Search for the cell housing the specified text and yield its [X, Y] center coordinate. 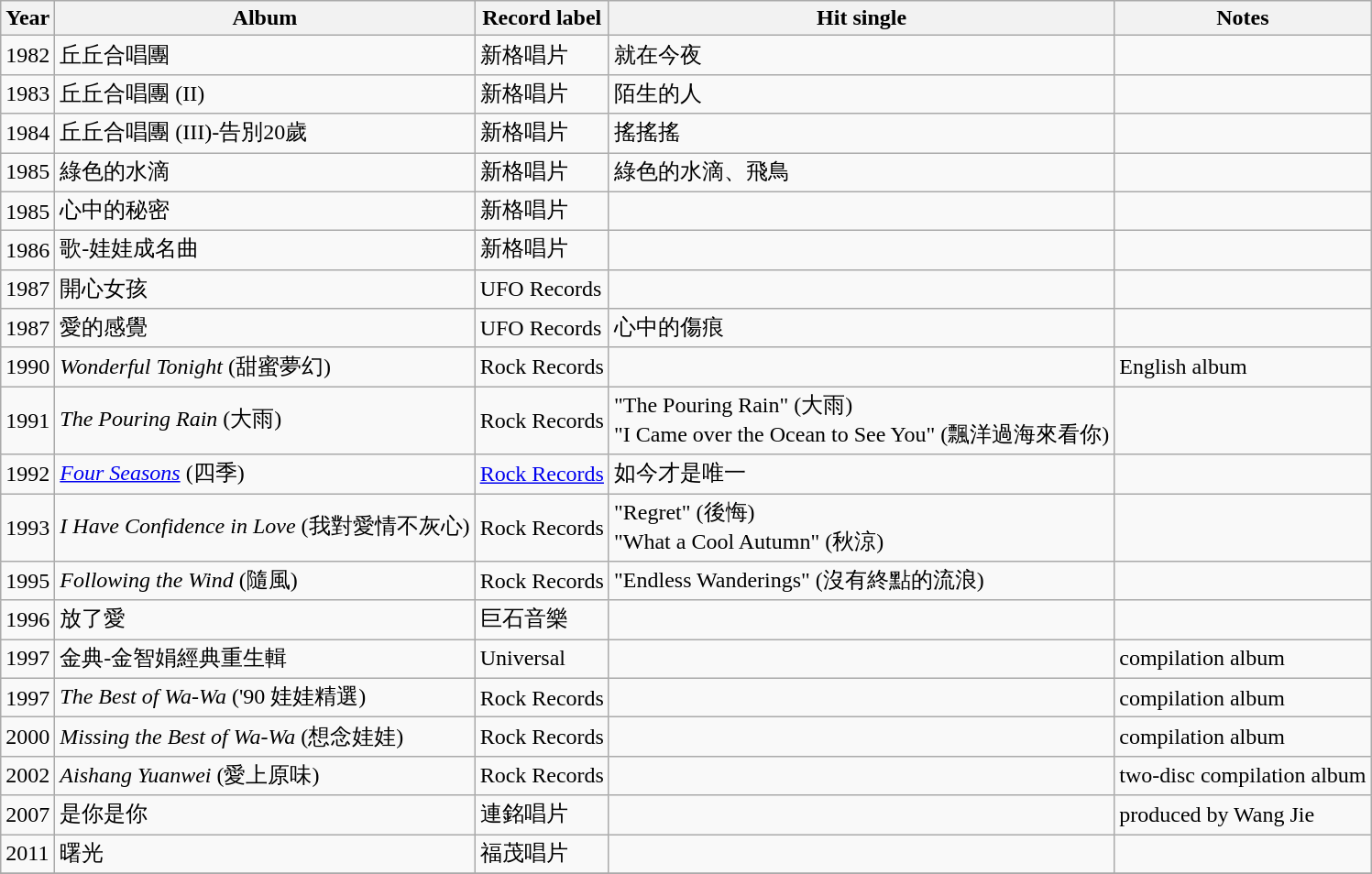
1984 [27, 134]
綠色的水滴、飛鳥 [862, 172]
開心女孩 [265, 290]
English album [1243, 366]
Missing the Best of Wa-Wa (想念娃娃) [265, 737]
Four Seasons (四季) [265, 475]
陌生的人 [862, 93]
2011 [27, 854]
The Pouring Rain (大雨) [265, 421]
Record label [542, 18]
1996 [27, 619]
就在今夜 [862, 55]
1983 [27, 93]
The Best of Wa-Wa ('90 娃娃精選) [265, 698]
Hit single [862, 18]
Following the Wind (隨風) [265, 581]
Wonderful Tonight (甜蜜夢幻) [265, 366]
綠色的水滴 [265, 172]
是你是你 [265, 815]
1995 [27, 581]
Aishang Yuanwei (愛上原味) [265, 775]
心中的秘密 [265, 211]
2007 [27, 815]
1991 [27, 421]
放了愛 [265, 619]
搖搖搖 [862, 134]
Notes [1243, 18]
丘丘合唱團 (II) [265, 93]
I Have Confidence in Love (我對愛情不灰心) [265, 527]
"Endless Wanderings" (沒有終點的流浪) [862, 581]
福茂唱片 [542, 854]
心中的傷痕 [862, 328]
1986 [27, 251]
如今才是唯一 [862, 475]
1990 [27, 366]
丘丘合唱團 [265, 55]
歌-娃娃成名曲 [265, 251]
Universal [542, 660]
金典-金智娟經典重生輯 [265, 660]
1992 [27, 475]
愛的感覺 [265, 328]
1982 [27, 55]
2000 [27, 737]
曙光 [265, 854]
連銘唱片 [542, 815]
2002 [27, 775]
Year [27, 18]
巨石音樂 [542, 619]
produced by Wang Jie [1243, 815]
Album [265, 18]
two-disc compilation album [1243, 775]
1993 [27, 527]
"Regret" (後悔)"What a Cool Autumn" (秋涼) [862, 527]
"The Pouring Rain" (大雨)"I Came over the Ocean to See You" (飄洋過海來看你) [862, 421]
丘丘合唱團 (III)-告別20歲 [265, 134]
